Provide the (x, y) coordinate of the cell's center where the given text is located.  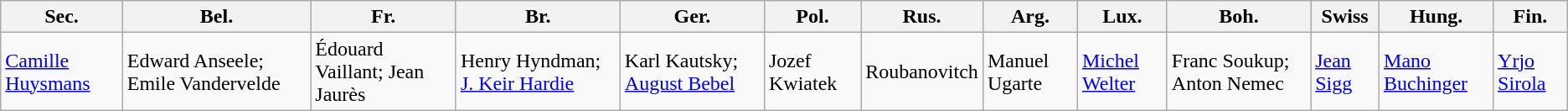
Lux. (1122, 17)
Mano Buchinger (1436, 71)
Jean Sigg (1345, 71)
Ger. (692, 17)
Michel Welter (1122, 71)
Rus. (922, 17)
Édouard Vaillant; Jean Jaurès (384, 71)
Boh. (1238, 17)
Sec. (62, 17)
Yrjo Sirola (1531, 71)
Roubanovitch (922, 71)
Camille Huysmans (62, 71)
Swiss (1345, 17)
Franc Soukup; Anton Nemec (1238, 71)
Manuel Ugarte (1030, 71)
Jozef Kwiatek (812, 71)
Fin. (1531, 17)
Edward Anseele; Emile Vandervelde (216, 71)
Karl Kautsky; August Bebel (692, 71)
Fr. (384, 17)
Bel. (216, 17)
Henry Hyndman; J. Keir Hardie (538, 71)
Pol. (812, 17)
Br. (538, 17)
Hung. (1436, 17)
Arg. (1030, 17)
